Identify which cell holds the provided text, then report its [X, Y] central coordinate. 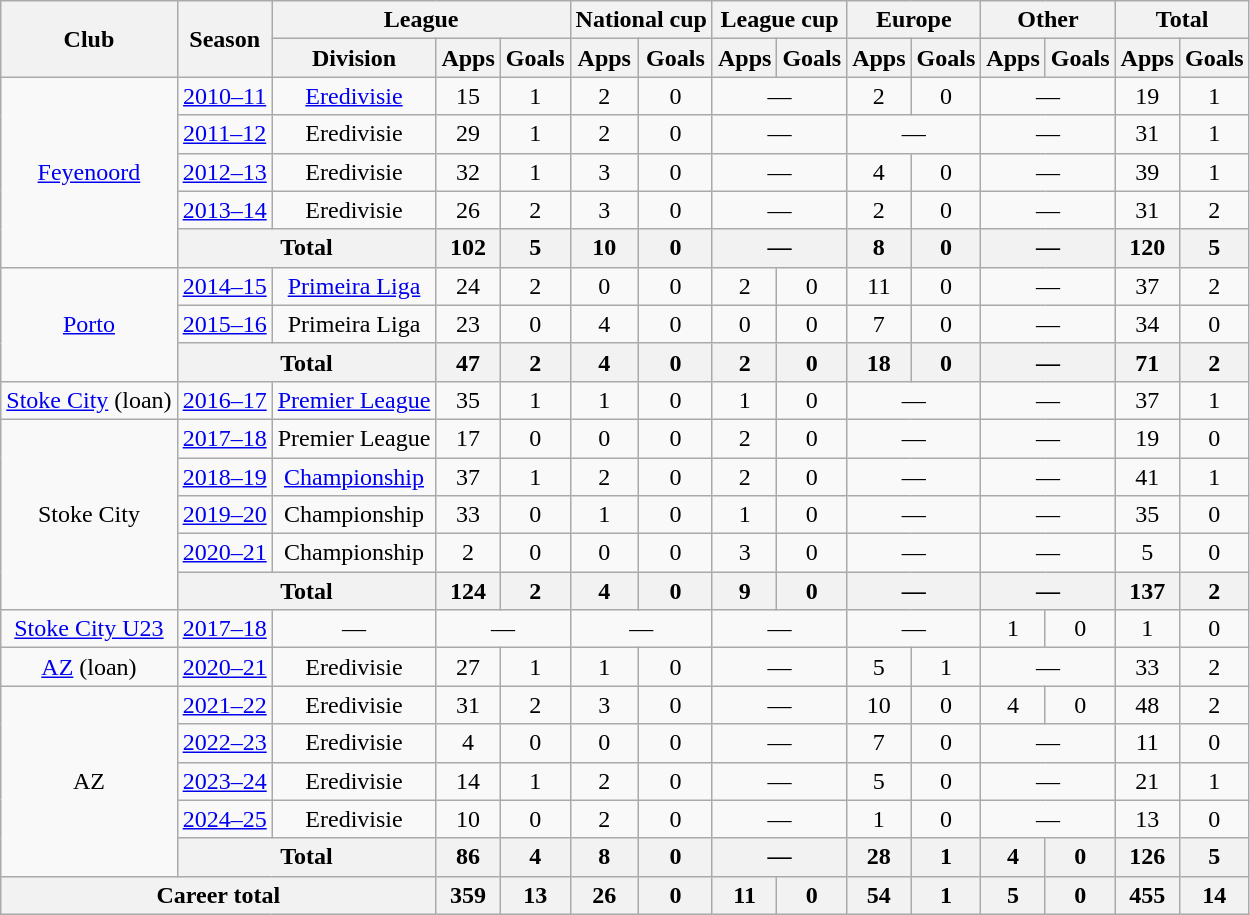
Porto [89, 324]
455 [1147, 895]
48 [1147, 705]
2015–16 [224, 324]
2011–12 [224, 134]
102 [468, 248]
23 [468, 324]
124 [468, 591]
2014–15 [224, 286]
Stoke City [89, 514]
34 [1147, 324]
41 [1147, 477]
AZ [89, 781]
League cup [779, 20]
National cup [641, 20]
Stoke City U23 [89, 629]
359 [468, 895]
Europe [914, 20]
Other [1048, 20]
9 [744, 591]
27 [468, 667]
15 [468, 96]
18 [879, 362]
2016–17 [224, 400]
Feyenoord [89, 172]
54 [879, 895]
24 [468, 286]
2023–24 [224, 781]
2024–25 [224, 819]
2013–14 [224, 210]
2022–23 [224, 743]
AZ (loan) [89, 667]
28 [879, 857]
32 [468, 172]
2018–19 [224, 477]
71 [1147, 362]
47 [468, 362]
137 [1147, 591]
League [421, 20]
2021–22 [224, 705]
17 [468, 438]
Stoke City (loan) [89, 400]
21 [1147, 781]
Season [224, 39]
126 [1147, 857]
2012–13 [224, 172]
39 [1147, 172]
Career total [218, 895]
120 [1147, 248]
Club [89, 39]
29 [468, 134]
86 [468, 857]
2010–11 [224, 96]
Division [354, 58]
2019–20 [224, 515]
